Determine the [X, Y] coordinate at the center of the cell enclosing the given text.  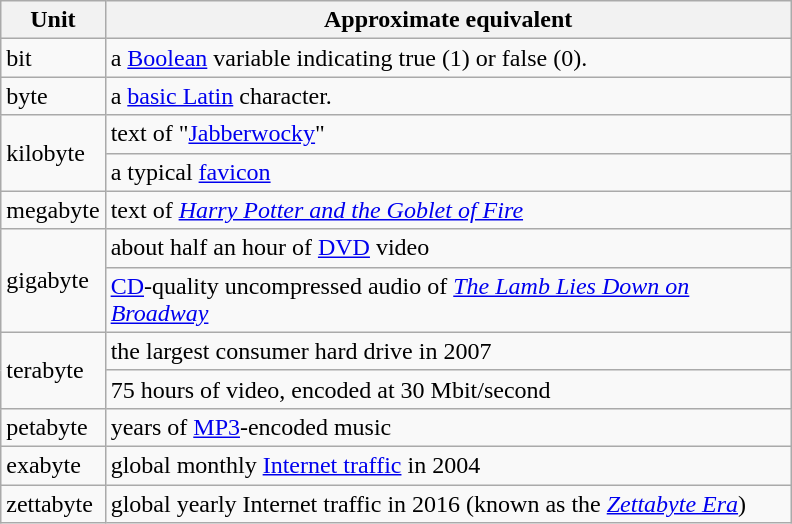
Approximate equivalent [448, 20]
Unit [53, 20]
years of MP3-encoded music [448, 427]
terabyte [53, 370]
byte [53, 96]
75 hours of video, encoded at 30 Mbit/second [448, 389]
global monthly Internet traffic in 2004 [448, 465]
CD-quality uncompressed audio of The Lamb Lies Down on Broadway [448, 300]
bit [53, 58]
text of Harry Potter and the Goblet of Fire [448, 210]
zettabyte [53, 503]
petabyte [53, 427]
the largest consumer hard drive in 2007 [448, 351]
gigabyte [53, 280]
exabyte [53, 465]
about half an hour of DVD video [448, 248]
kilobyte [53, 153]
global yearly Internet traffic in 2016 (known as the Zettabyte Era) [448, 503]
text of "Jabberwocky" [448, 134]
a typical favicon [448, 172]
a basic Latin character. [448, 96]
megabyte [53, 210]
a Boolean variable indicating true (1) or false (0). [448, 58]
